Return the [x, y] coordinate for the center point of the cell that contains the specified text.  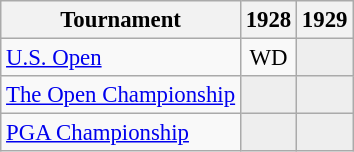
1928 [268, 20]
Tournament [121, 20]
The Open Championship [121, 95]
U.S. Open [121, 58]
PGA Championship [121, 133]
1929 [325, 20]
WD [268, 58]
